Extract the [x, y] coordinate from the center of the cell holding the provided text.  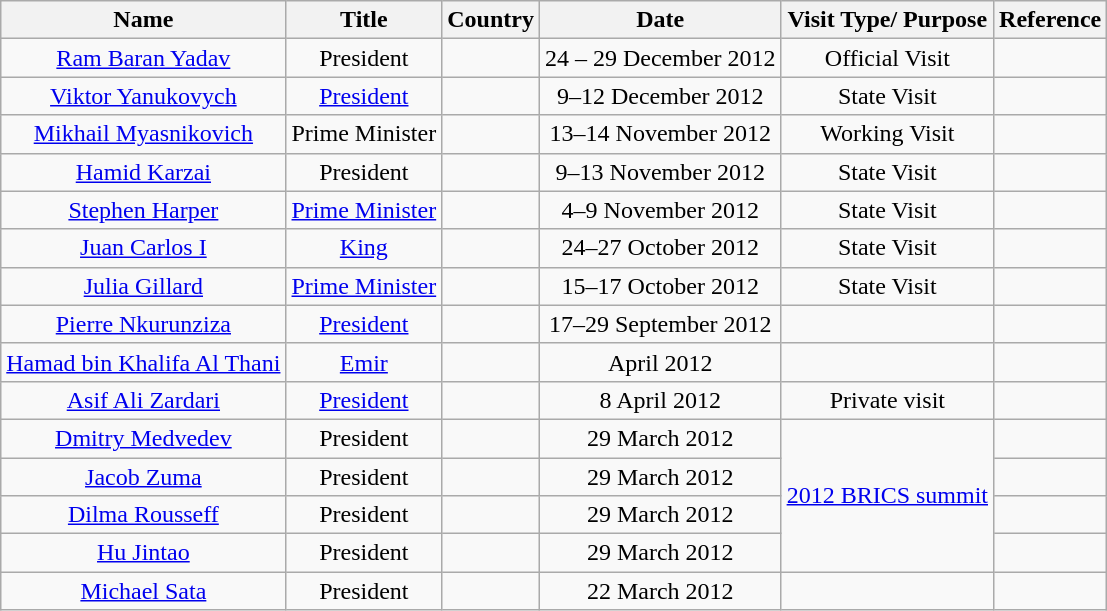
Hamid Karzai [144, 172]
22 March 2012 [660, 591]
Official Visit [887, 58]
Michael Sata [144, 591]
Mikhail Myasnikovich [144, 134]
Ram Baran Yadav [144, 58]
2012 BRICS summit [887, 495]
Stephen Harper [144, 210]
Viktor Yanukovych [144, 96]
15–17 October 2012 [660, 286]
Country [491, 20]
9–12 December 2012 [660, 96]
Julia Gillard [144, 286]
Hamad bin Khalifa Al Thani [144, 362]
April 2012 [660, 362]
13–14 November 2012 [660, 134]
17–29 September 2012 [660, 324]
Name [144, 20]
Jacob Zuma [144, 477]
24 – 29 December 2012 [660, 58]
Date [660, 20]
Juan Carlos I [144, 248]
Hu Jintao [144, 553]
King [364, 248]
8 April 2012 [660, 400]
Reference [1050, 20]
Dmitry Medvedev [144, 438]
Visit Type/ Purpose [887, 20]
Dilma Rousseff [144, 515]
9–13 November 2012 [660, 172]
Emir [364, 362]
Asif Ali Zardari [144, 400]
4–9 November 2012 [660, 210]
24–27 October 2012 [660, 248]
Title [364, 20]
Working Visit [887, 134]
Pierre Nkurunziza [144, 324]
Private visit [887, 400]
